Detect which cell encompasses the target text, then output its [x, y] center coordinate. 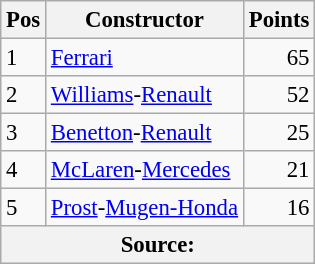
Ferrari [145, 58]
25 [278, 133]
Points [278, 20]
5 [24, 208]
Prost-Mugen-Honda [145, 208]
52 [278, 95]
4 [24, 170]
65 [278, 58]
Pos [24, 20]
Benetton-Renault [145, 133]
16 [278, 208]
3 [24, 133]
Constructor [145, 20]
2 [24, 95]
McLaren-Mercedes [145, 170]
Source: [158, 245]
21 [278, 170]
Williams-Renault [145, 95]
1 [24, 58]
